From the cell containing the given text, extract its center point as (x, y) coordinate. 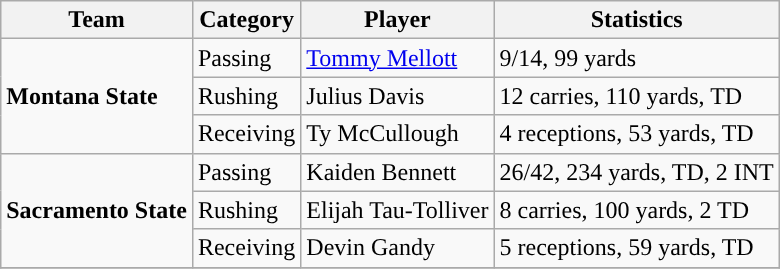
9/14, 99 yards (636, 58)
Montana State (97, 96)
Team (97, 20)
Elijah Tau-Tolliver (398, 210)
5 receptions, 59 yards, TD (636, 248)
Sacramento State (97, 210)
Statistics (636, 20)
Julius Davis (398, 96)
Devin Gandy (398, 248)
Category (246, 20)
Player (398, 20)
8 carries, 100 yards, 2 TD (636, 210)
Tommy Mellott (398, 58)
12 carries, 110 yards, TD (636, 96)
26/42, 234 yards, TD, 2 INT (636, 172)
Ty McCullough (398, 134)
Kaiden Bennett (398, 172)
4 receptions, 53 yards, TD (636, 134)
